Provide the (X, Y) coordinate of the cell's center where the given text is located.  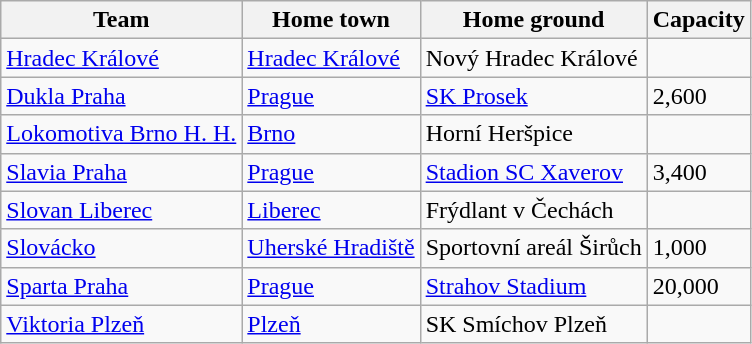
Sportovní areál Širůch (534, 248)
Stadion SC Xaverov (534, 172)
Horní Heršpice (534, 134)
Plzeň (331, 324)
1,000 (698, 248)
Sparta Praha (122, 286)
2,600 (698, 96)
Strahov Stadium (534, 286)
Lokomotiva Brno H. H. (122, 134)
Nový Hradec Králové (534, 58)
SK Smíchov Plzeň (534, 324)
Frýdlant v Čechách (534, 210)
Liberec (331, 210)
Slovan Liberec (122, 210)
Dukla Praha (122, 96)
Team (122, 20)
Capacity (698, 20)
Slavia Praha (122, 172)
SK Prosek (534, 96)
Viktoria Plzeň (122, 324)
Home ground (534, 20)
3,400 (698, 172)
Slovácko (122, 248)
Uherské Hradiště (331, 248)
20,000 (698, 286)
Brno (331, 134)
Home town (331, 20)
